Identify which cell holds the provided text, then report its [X, Y] central coordinate. 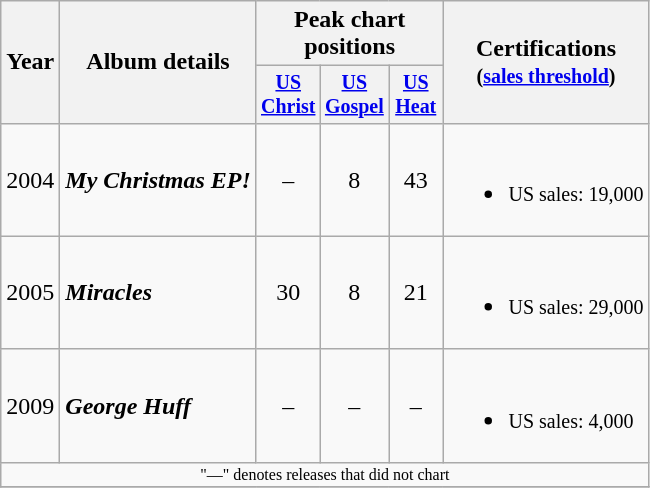
2004 [30, 180]
21 [416, 292]
USHeat [416, 94]
"—" denotes releases that did not chart [325, 474]
USGospel [354, 94]
Album details [158, 62]
US sales: 19,000 [546, 180]
30 [288, 292]
My Christmas EP! [158, 180]
2009 [30, 406]
2005 [30, 292]
USChrist [288, 94]
US sales: 29,000 [546, 292]
Peak chart positions [350, 34]
43 [416, 180]
Miracles [158, 292]
Year [30, 62]
George Huff [158, 406]
Certifications(sales threshold) [546, 62]
US sales: 4,000 [546, 406]
